Scan for the cell matching the given text and deliver its [x, y] coordinate at center. 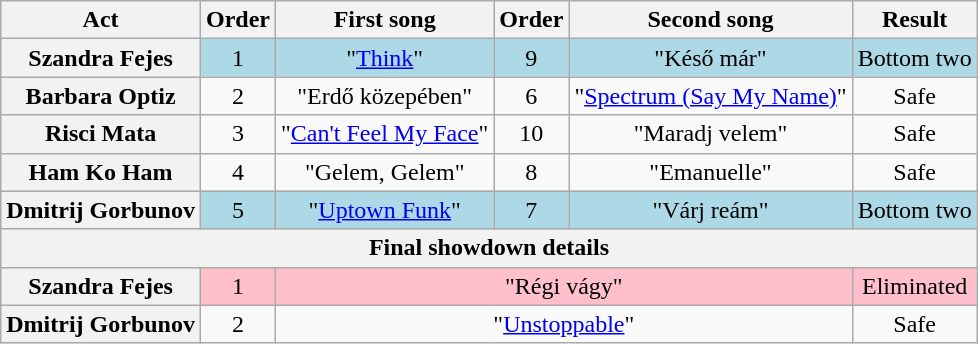
"Emanuelle" [710, 172]
Act [101, 20]
Ham Ko Ham [101, 172]
"Can't Feel My Face" [385, 134]
"Gelem, Gelem" [385, 172]
"Erdő közepében" [385, 96]
"Think" [385, 58]
Final showdown details [489, 248]
"Spectrum (Say My Name)" [710, 96]
"Várj reám" [710, 210]
"Unstoppable" [564, 324]
Risci Mata [101, 134]
Eliminated [914, 286]
First song [385, 20]
6 [532, 96]
5 [238, 210]
"Késő már" [710, 58]
7 [532, 210]
9 [532, 58]
"Maradj velem" [710, 134]
8 [532, 172]
10 [532, 134]
Result [914, 20]
"Régi vágy" [564, 286]
Barbara Optiz [101, 96]
4 [238, 172]
3 [238, 134]
Second song [710, 20]
"Uptown Funk" [385, 210]
